Scan for the cell matching the given text and deliver its [X, Y] coordinate at center. 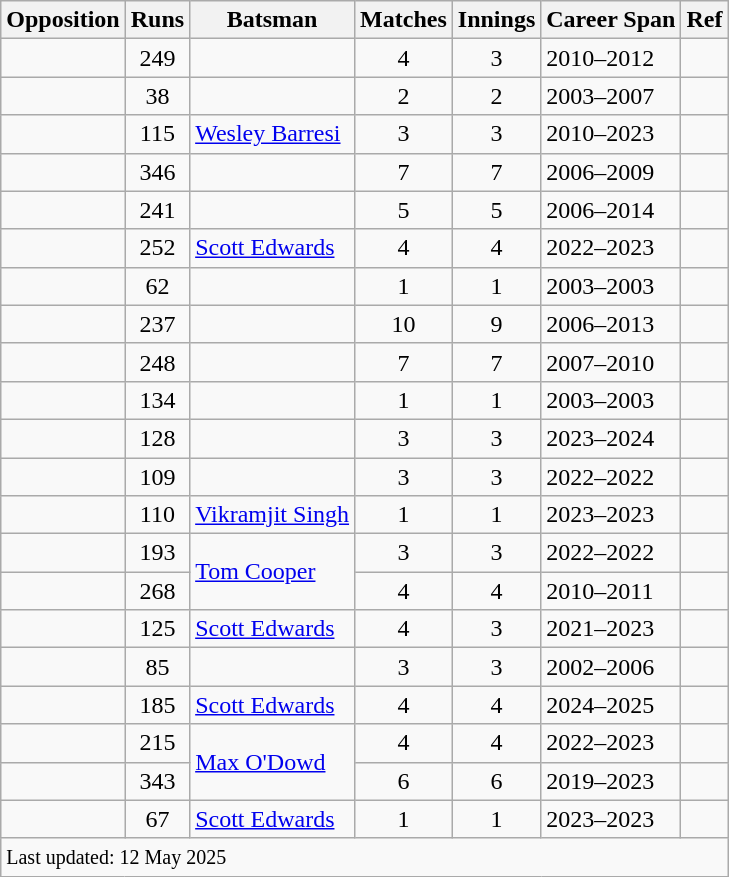
110 [157, 515]
38 [157, 96]
Batsman [272, 20]
Last updated: 12 May 2025 [364, 857]
2006–2014 [611, 210]
62 [157, 286]
237 [157, 324]
2024–2025 [611, 705]
185 [157, 705]
249 [157, 58]
10 [404, 324]
Wesley Barresi [272, 134]
Max O'Dowd [272, 762]
Runs [157, 20]
2006–2013 [611, 324]
2002–2006 [611, 667]
Ref [704, 20]
248 [157, 362]
2023–2024 [611, 438]
Opposition [63, 20]
241 [157, 210]
2010–2011 [611, 591]
2007–2010 [611, 362]
2003–2007 [611, 96]
128 [157, 438]
343 [157, 781]
2006–2009 [611, 172]
346 [157, 172]
Matches [404, 20]
Career Span [611, 20]
Innings [496, 20]
85 [157, 667]
Tom Cooper [272, 572]
2019–2023 [611, 781]
2010–2023 [611, 134]
2010–2012 [611, 58]
115 [157, 134]
193 [157, 553]
134 [157, 400]
Vikramjit Singh [272, 515]
67 [157, 819]
9 [496, 324]
2021–2023 [611, 629]
125 [157, 629]
215 [157, 743]
268 [157, 591]
252 [157, 248]
109 [157, 477]
